Search for the cell housing the specified text and yield its (x, y) center coordinate. 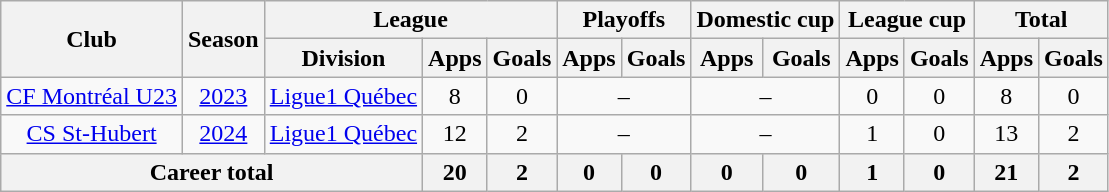
CF Montréal U23 (92, 96)
League cup (907, 20)
Career total (212, 172)
Season (223, 39)
2024 (223, 134)
2023 (223, 96)
Division (343, 58)
Club (92, 39)
13 (1006, 134)
League (410, 20)
21 (1006, 172)
12 (455, 134)
Total (1041, 20)
20 (455, 172)
CS St-Hubert (92, 134)
Domestic cup (766, 20)
Playoffs (624, 20)
